Determine the [X, Y] coordinate at the center of the cell enclosing the given text.  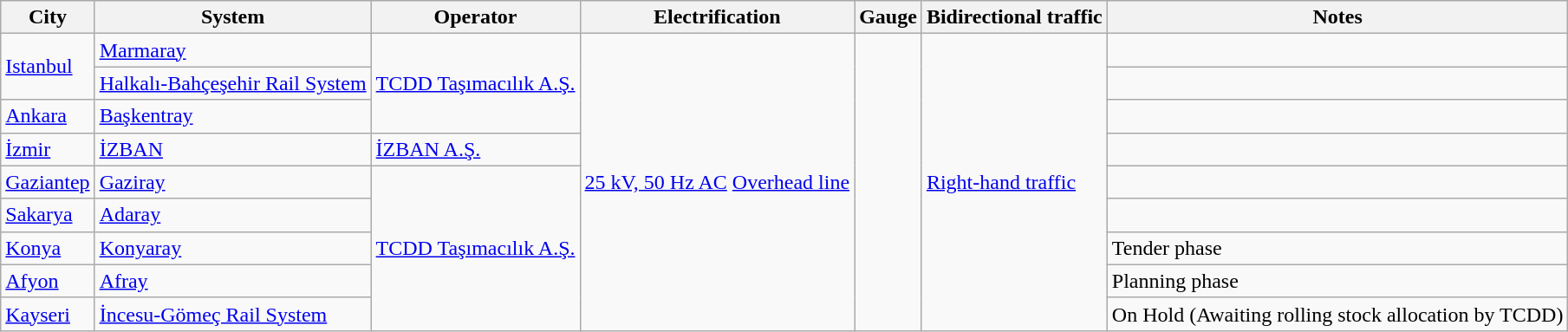
Halkalı-Bahçeşehir Rail System [232, 83]
Notes [1337, 17]
Konyaray [232, 248]
25 kV, 50 Hz AC Overhead line [718, 182]
Gaziantep [48, 182]
Marmaray [232, 50]
Bidirectional traffic [1014, 17]
Afray [232, 281]
Afyon [48, 281]
Sakarya [48, 215]
İZBAN A.Ş. [475, 149]
City [48, 17]
Istanbul [48, 67]
Kayseri [48, 314]
Ankara [48, 116]
Planning phase [1337, 281]
İZBAN [232, 149]
Gauge [888, 17]
System [232, 17]
İncesu-Gömeç Rail System [232, 314]
On Hold (Awaiting rolling stock allocation by TCDD) [1337, 314]
Operator [475, 17]
İzmir [48, 149]
Right-hand traffic [1014, 182]
Gaziray [232, 182]
Konya [48, 248]
Electrification [718, 17]
Başkentray [232, 116]
Tender phase [1337, 248]
Adaray [232, 215]
